Output the [x, y] coordinate of the center of the cell containing the given text.  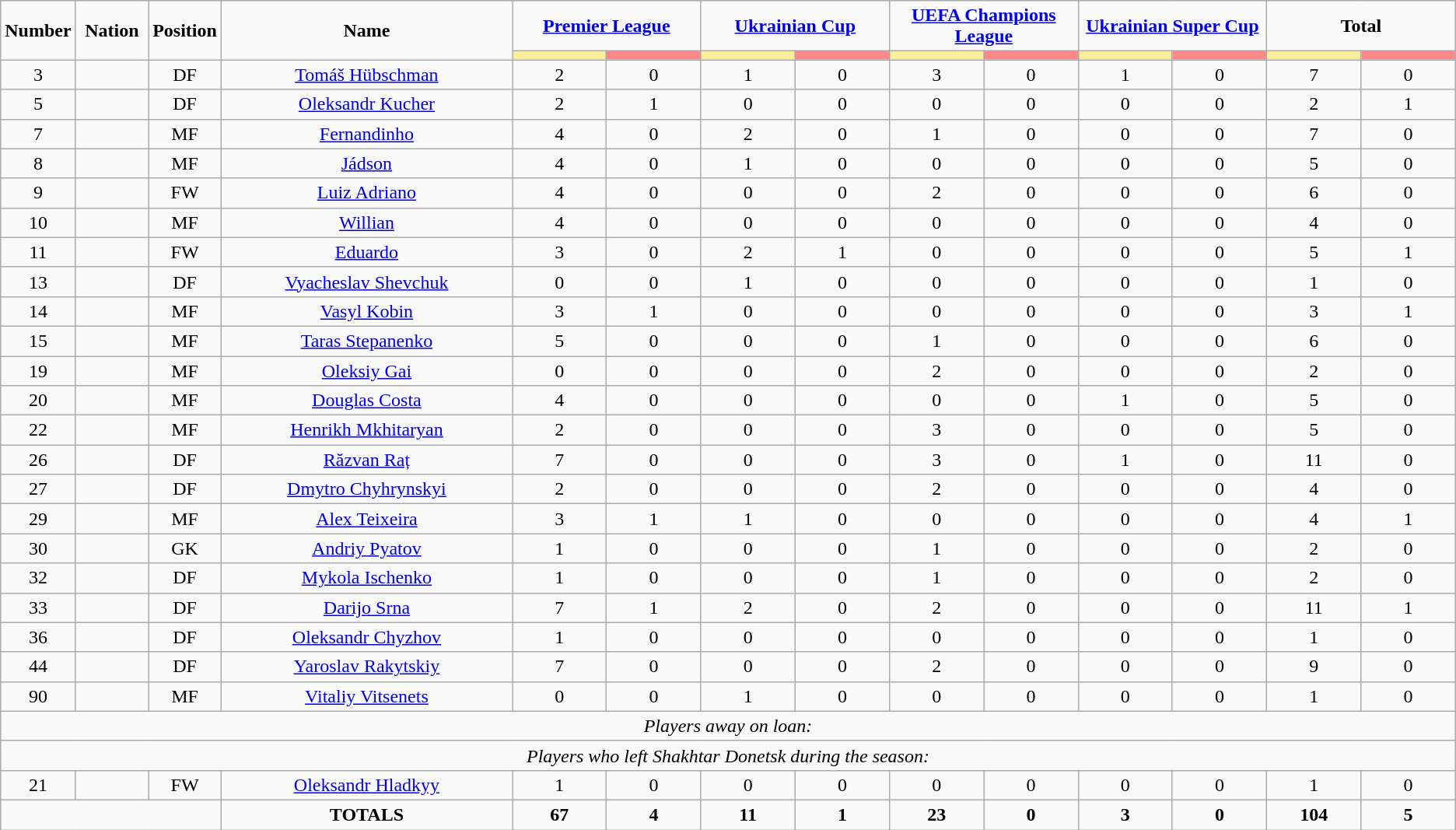
32 [38, 578]
Ukrainian Super Cup [1173, 26]
26 [38, 460]
8 [38, 163]
Luiz Adriano [366, 193]
Nation [112, 30]
90 [38, 696]
Name [366, 30]
20 [38, 401]
Fernandinho [366, 134]
Willian [366, 222]
UEFA Champions League [985, 26]
Oleksandr Chyzhov [366, 637]
Mykola Ischenko [366, 578]
Răzvan Raț [366, 460]
TOTALS [366, 814]
19 [38, 371]
29 [38, 519]
Position [185, 30]
Dmytro Chyhrynskyi [366, 489]
Oleksandr Hladkyy [366, 785]
Oleksandr Kucher [366, 104]
Darijo Srna [366, 608]
Vyacheslav Shevchuk [366, 282]
22 [38, 430]
Yaroslav Rakytskiy [366, 667]
23 [936, 814]
Vasyl Kobin [366, 311]
Total [1361, 26]
13 [38, 282]
44 [38, 667]
Andriy Pyatov [366, 548]
Jádson [366, 163]
14 [38, 311]
104 [1314, 814]
Number [38, 30]
27 [38, 489]
Premier League [607, 26]
Taras Stepanenko [366, 341]
Players away on loan: [728, 726]
Vitaliy Vitsenets [366, 696]
Players who left Shakhtar Donetsk during the season: [728, 755]
Eduardo [366, 252]
Tomáš Hübschman [366, 75]
30 [38, 548]
15 [38, 341]
36 [38, 637]
Ukrainian Cup [795, 26]
Henrikh Mkhitaryan [366, 430]
Oleksiy Gai [366, 371]
10 [38, 222]
67 [558, 814]
21 [38, 785]
Douglas Costa [366, 401]
33 [38, 608]
GK [185, 548]
Alex Teixeira [366, 519]
